Output the (X, Y) coordinate of the center of the cell containing the given text.  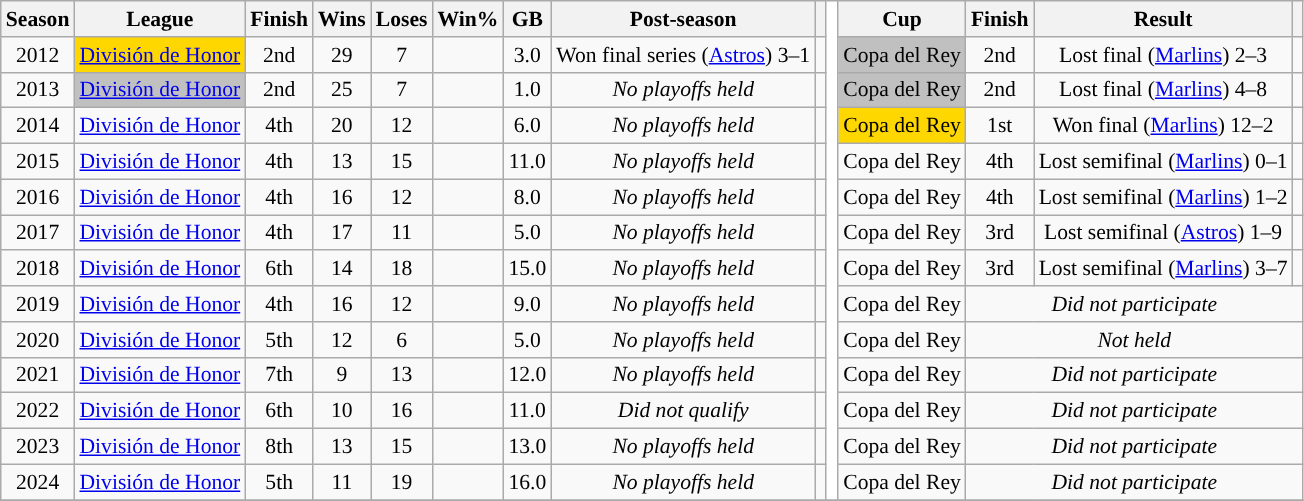
8th (279, 447)
2022 (38, 411)
Post-season (683, 19)
13.0 (527, 447)
Lost final (Marlins) 4–8 (1164, 90)
2013 (38, 90)
Won final (Marlins) 12–2 (1164, 126)
2020 (38, 340)
20 (342, 126)
Not held (1134, 340)
Did not qualify (683, 411)
Result (1164, 19)
Season (38, 19)
9.0 (527, 304)
Lost semifinal (Marlins) 3–7 (1164, 269)
GB (527, 19)
2018 (38, 269)
League (160, 19)
Lost final (Marlins) 2–3 (1164, 55)
10 (342, 411)
2012 (38, 55)
1st (1000, 126)
2017 (38, 233)
3.0 (527, 55)
Loses (402, 19)
14 (342, 269)
7th (279, 375)
Won final series (Astros) 3–1 (683, 55)
18 (402, 269)
Lost semifinal (Marlins) 1–2 (1164, 197)
16.0 (527, 482)
2023 (38, 447)
25 (342, 90)
17 (342, 233)
6.0 (527, 126)
2014 (38, 126)
19 (402, 482)
2024 (38, 482)
Lost semifinal (Marlins) 0–1 (1164, 162)
2016 (38, 197)
Win% (468, 19)
15.0 (527, 269)
2019 (38, 304)
Cup (902, 19)
2021 (38, 375)
6 (402, 340)
1.0 (527, 90)
2015 (38, 162)
9 (342, 375)
8.0 (527, 197)
12.0 (527, 375)
Lost semifinal (Astros) 1–9 (1164, 233)
Wins (342, 19)
29 (342, 55)
